For the text-containing cell, return its midpoint in (X, Y) coordinate format. 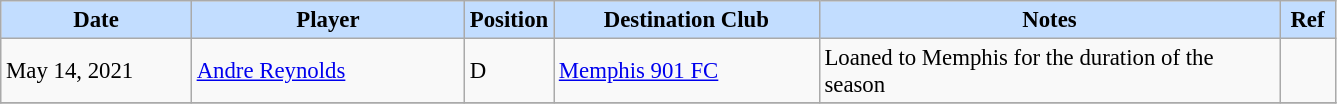
Ref (1308, 20)
Notes (1050, 20)
Loaned to Memphis for the duration of the season (1050, 72)
Position (508, 20)
Andre Reynolds (328, 72)
Player (328, 20)
D (508, 72)
Date (96, 20)
May 14, 2021 (96, 72)
Memphis 901 FC (687, 72)
Destination Club (687, 20)
